Output the (x, y) coordinate of the center of the cell containing the given text.  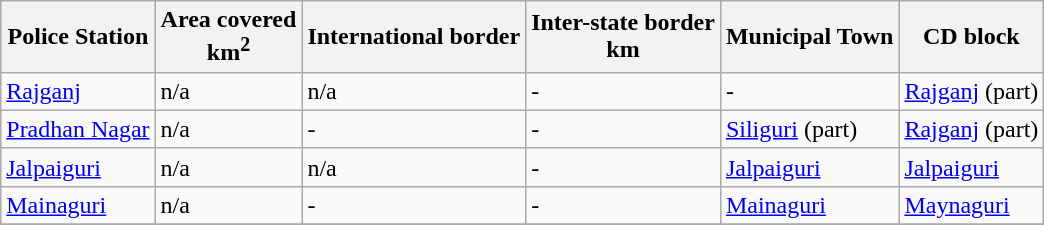
CD block (972, 37)
Police Station (78, 37)
Pradhan Nagar (78, 129)
Maynaguri (972, 205)
Inter-state borderkm (624, 37)
Municipal Town (809, 37)
Area coveredkm2 (228, 37)
Rajganj (78, 91)
Siliguri (part) (809, 129)
International border (414, 37)
